Identify which cell holds the provided text, then report its (x, y) central coordinate. 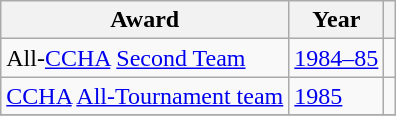
CCHA All-Tournament team (145, 96)
Award (145, 20)
1985 (336, 96)
1984–85 (336, 58)
Year (336, 20)
All-CCHA Second Team (145, 58)
